Identify which cell holds the provided text, then report its [X, Y] central coordinate. 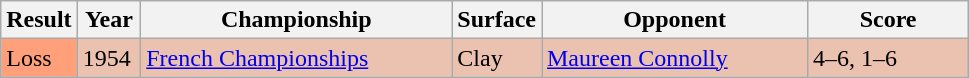
Maureen Connolly [675, 58]
Loss [39, 58]
Championship [296, 20]
1954 [109, 58]
Year [109, 20]
Result [39, 20]
4–6, 1–6 [888, 58]
Clay [497, 58]
Score [888, 20]
Surface [497, 20]
Opponent [675, 20]
French Championships [296, 58]
